Identify which cell holds the provided text, then report its [x, y] central coordinate. 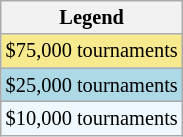
$25,000 tournaments [92, 85]
Legend [92, 17]
$75,000 tournaments [92, 51]
$10,000 tournaments [92, 118]
